Provide the [X, Y] coordinate of the cell's center where the given text is located.  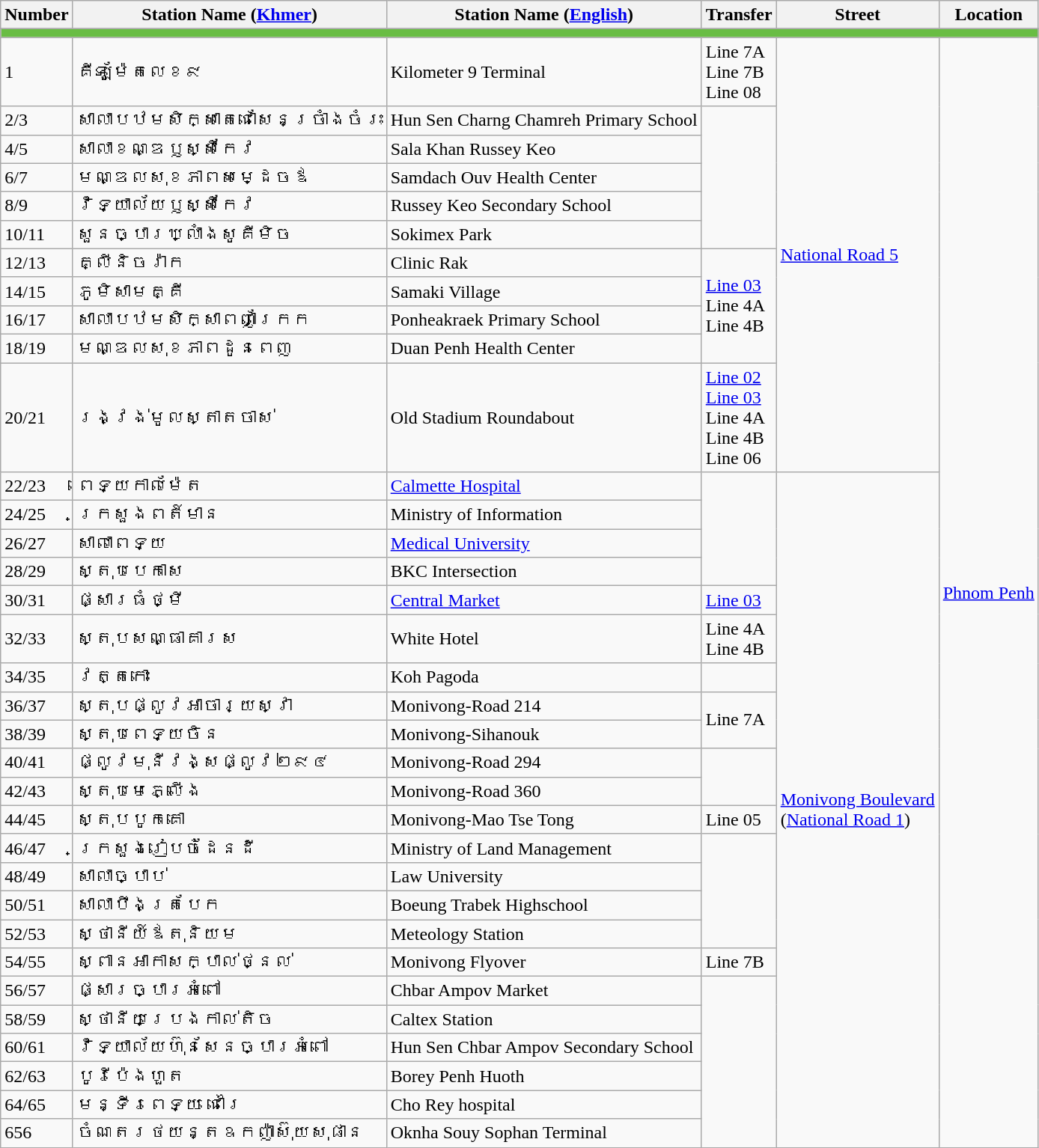
4/5 [37, 149]
32/33 [37, 639]
1 [37, 72]
656 [37, 1133]
ស្តុបបេកាសេ [229, 572]
ក្រសួងរៀបចំដែនដី [229, 848]
56/57 [37, 991]
វិទ្យាល័យហ៊ុនសែនច្បារអំពៅ [229, 1048]
ក្រសួងពត៍មាន [229, 515]
20/21 [37, 417]
ភូមិសាមគ្គី [229, 291]
Monivong-Road 294 [543, 763]
Koh Pagoda [543, 677]
Central Market [543, 600]
10/11 [37, 234]
48/49 [37, 876]
ស្ថានីយ៍ឪតុនិយម [229, 933]
ស្តុបមេភ្លើង [229, 791]
30/31 [37, 600]
Number [37, 15]
មន្ទីរពេទ្យ ជោរៃ [229, 1105]
46/47 [37, 848]
8/9 [37, 206]
22/23 [37, 486]
Chbar Ampov Market [543, 991]
Sokimex Park [543, 234]
12/13 [37, 263]
2/3 [37, 120]
Kilometer 9 Terminal [543, 72]
សួនច្បារឃ្លាំងសូគីមិច [229, 234]
Line 7ALine 7BLine 08 [739, 72]
Location [988, 15]
Monivong-Sihanouk [543, 734]
6/7 [37, 177]
36/37 [37, 706]
Street [858, 15]
វិទ្យាល័យឫស្សីកែវ [229, 206]
សាលាបឋមសិក្សាពញាក្រែក [229, 320]
24/25 [37, 515]
ផ្សារធំថ្មី [229, 600]
សាលាបឋមសិក្សាតេជោសែនច្រាំងចំរះ [229, 120]
Phnom Penh [988, 593]
34/35 [37, 677]
National Road 5 [858, 254]
Old Stadium Roundabout [543, 417]
28/29 [37, 572]
Calmette Hospital [543, 486]
Ministry of Land Management [543, 848]
ស្តុបផ្លូវអាចារ្យស្វា [229, 706]
Boeung Trabek Highschool [543, 905]
Line 02Line 03Line 4ALine 4BLine 06 [739, 417]
ផ្លូវមុនីវង្សផ្លូវ២៩៤ [229, 763]
គ្លីនិចរ៉ាក [229, 263]
Caltex Station [543, 1019]
មណ្ឌលសុខភាពដូនពេញ [229, 348]
សាលាបឹងត្របែក [229, 905]
Transfer [739, 15]
26/27 [37, 543]
Sala Khan Russey Keo [543, 149]
Line 7B [739, 962]
ពេទ្យកាលម៉ែត [229, 486]
Line 03 [739, 600]
Station Name (English) [543, 15]
Samaki Village [543, 291]
18/19 [37, 348]
Borey Penh Huoth [543, 1076]
54/55 [37, 962]
Monivong-Road 360 [543, 791]
Law University [543, 876]
ស្តុបសណ្ធាគារស [229, 639]
Oknha Souy Sophan Terminal [543, 1133]
50/51 [37, 905]
16/17 [37, 320]
Medical University [543, 543]
Monivong Flyover [543, 962]
Monivong Boulevard(National Road 1) [858, 810]
Line 05 [739, 819]
Russey Keo Secondary School [543, 206]
ស្តុបបូកគោ [229, 819]
Duan Penh Health Center [543, 348]
Monivong-Mao Tse Tong [543, 819]
14/15 [37, 291]
ស្ថានីយប្រេងកាល់តិច [229, 1019]
វត្តកោះ [229, 677]
Line 03Line 4ALine 4B [739, 305]
Hun Sen Chbar Ampov Secondary School [543, 1048]
Cho Rey hospital [543, 1105]
Samdach Ouv Health Center [543, 177]
រង្វង់មូលស្តាតចាស់ [229, 417]
Line 4ALine 4B [739, 639]
Monivong-Road 214 [543, 706]
40/41 [37, 763]
62/63 [37, 1076]
គីឡូម៉ែតលេខ៩ [229, 72]
58/59 [37, 1019]
ចំណតរថយន្តឧកញ៉ាស៊ុយសុផាន [229, 1133]
White Hotel [543, 639]
42/43 [37, 791]
60/61 [37, 1048]
ស្តុបពេទ្យចិន [229, 734]
38/39 [37, 734]
បូរីប៉េងហួត [229, 1076]
សាលាពេទ្យ [229, 543]
44/45 [37, 819]
52/53 [37, 933]
Line 7A [739, 720]
Station Name (Khmer) [229, 15]
សាលាច្បាប់ [229, 876]
Ponheakraek Primary School [543, 320]
សាលាខណ្ឌឫស្សីកែវ [229, 149]
BKC Intersection [543, 572]
ផ្សារច្បារអំពៅ [229, 991]
Ministry of Information [543, 515]
Hun Sen Charng Chamreh Primary School [543, 120]
មណ្ឌលសុខភាពសម្ដេចឪ [229, 177]
ស្ពានអាកាសក្បាល់ថ្នល់ [229, 962]
Clinic Rak [543, 263]
64/65 [37, 1105]
Meteology Station [543, 933]
